Return [x, y] of the center of cell containing provided text 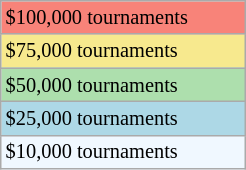
$100,000 tournaments [124, 17]
$25,000 tournaments [124, 118]
$10,000 tournaments [124, 152]
$50,000 tournaments [124, 85]
$75,000 tournaments [124, 51]
